Pinpoint the cell where the given text exists, returning its (x, y) midpoint coordinate. 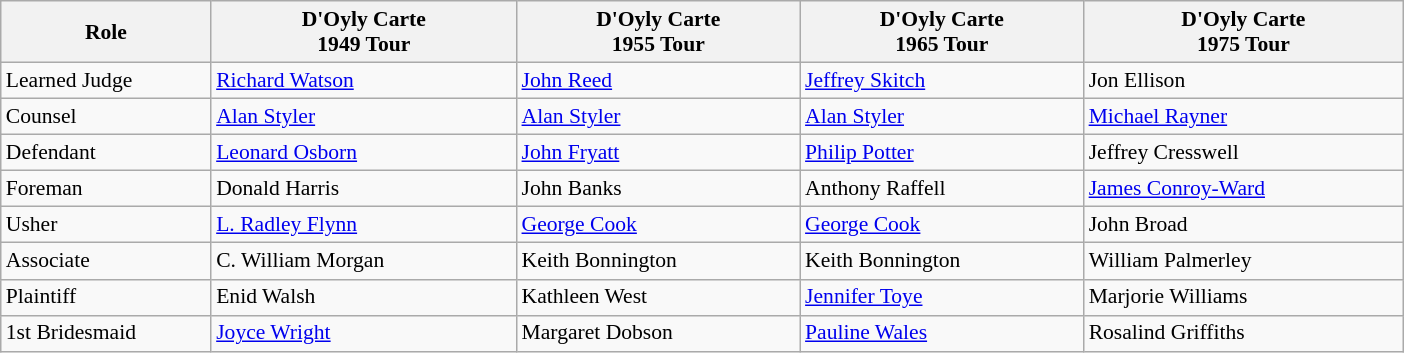
Plaintiff (106, 297)
Enid Walsh (364, 297)
William Palmerley (1244, 261)
Marjorie Williams (1244, 297)
Foreman (106, 189)
Margaret Dobson (658, 333)
Jennifer Toye (942, 297)
John Fryatt (658, 153)
Leonard Osborn (364, 153)
Joyce Wright (364, 333)
Richard Watson (364, 81)
Pauline Wales (942, 333)
D'Oyly Carte1955 Tour (658, 32)
D'Oyly Carte1965 Tour (942, 32)
Rosalind Griffiths (1244, 333)
Defendant (106, 153)
James Conroy-Ward (1244, 189)
Counsel (106, 117)
Michael Rayner (1244, 117)
Donald Harris (364, 189)
Jon Ellison (1244, 81)
C. William Morgan (364, 261)
Anthony Raffell (942, 189)
John Broad (1244, 225)
D'Oyly Carte1949 Tour (364, 32)
Usher (106, 225)
L. Radley Flynn (364, 225)
Kathleen West (658, 297)
Jeffrey Skitch (942, 81)
John Banks (658, 189)
Associate (106, 261)
D'Oyly Carte1975 Tour (1244, 32)
Role (106, 32)
1st Bridesmaid (106, 333)
Philip Potter (942, 153)
Learned Judge (106, 81)
Jeffrey Cresswell (1244, 153)
John Reed (658, 81)
